Extract the [x, y] coordinate from the center of the cell holding the provided text.  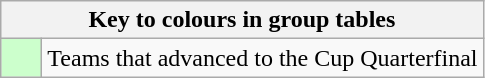
Key to colours in group tables [242, 20]
Teams that advanced to the Cup Quarterfinal [262, 58]
